Identify which cell holds the provided text, then report its [x, y] central coordinate. 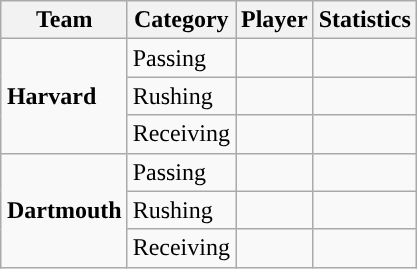
Team [64, 20]
Harvard [64, 96]
Player [275, 20]
Statistics [364, 20]
Category [181, 20]
Dartmouth [64, 210]
